Scan for the cell matching the given text and deliver its (x, y) coordinate at center. 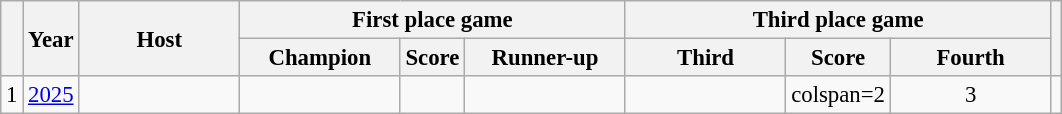
Champion (320, 58)
Third place game (838, 20)
1 (12, 95)
Year (51, 38)
Host (160, 38)
2025 (51, 95)
3 (970, 95)
Third (706, 58)
Runner-up (546, 58)
First place game (432, 20)
colspan=2 (838, 95)
Fourth (970, 58)
